Find where the given text appears and provide that cell's center as (x, y) coordinate. 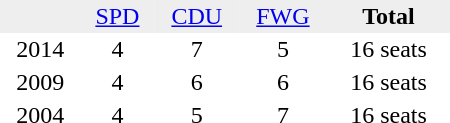
CDU (197, 16)
FWG (283, 16)
5 (283, 50)
2009 (40, 82)
7 (197, 50)
2014 (40, 50)
Total (388, 16)
SPD (117, 16)
